Scan for the cell matching the given text and deliver its [X, Y] coordinate at center. 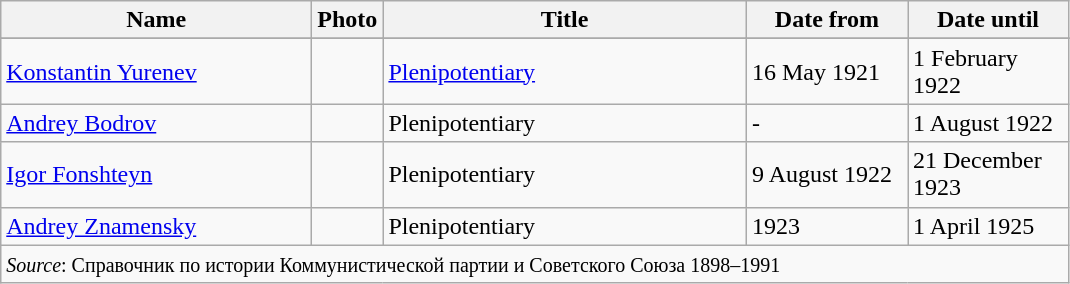
Date from [826, 20]
Name [156, 20]
Source: Справочник по истории Коммунистической партии и Советского Союза 1898–1991 [535, 264]
Andrey Bodrov [156, 123]
1 April 1925 [988, 226]
Konstantin Yurenev [156, 72]
1923 [826, 226]
Title [565, 20]
21 December 1923 [988, 174]
16 May 1921 [826, 72]
1 August 1922 [988, 123]
Photo [348, 20]
Andrey Znamensky [156, 226]
- [826, 123]
1 February 1922 [988, 72]
Igor Fonshteyn [156, 174]
9 August 1922 [826, 174]
Date until [988, 20]
